From the cell containing the given text, extract its center point as [x, y] coordinate. 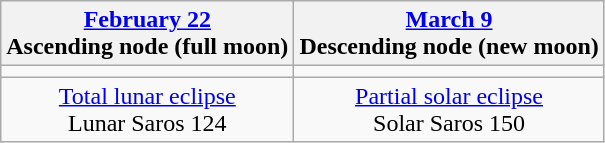
March 9Descending node (new moon) [449, 34]
Total lunar eclipseLunar Saros 124 [148, 110]
February 22Ascending node (full moon) [148, 34]
Partial solar eclipseSolar Saros 150 [449, 110]
